Return [X, Y] of the center of cell containing provided text 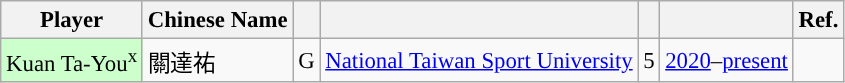
Player [72, 20]
National Taiwan Sport University [479, 61]
關達祐 [217, 61]
G [306, 61]
Chinese Name [217, 20]
5 [649, 61]
Ref. [818, 20]
Kuan Ta-Youx [72, 61]
2020–present [726, 61]
